Output the [x, y] coordinate of the center of the cell containing the given text.  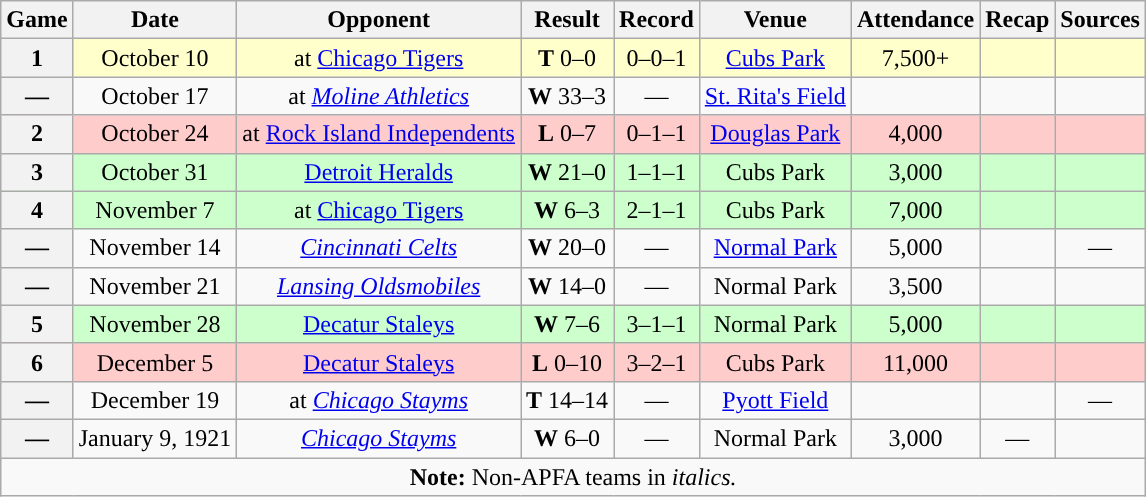
October 17 [155, 96]
November 7 [155, 210]
2 [37, 134]
Opponent [379, 20]
5 [37, 324]
3–1–1 [657, 324]
L 0–10 [566, 362]
W 6–3 [566, 210]
W 20–0 [566, 248]
Attendance [915, 20]
Venue [775, 20]
November 28 [155, 324]
at Chicago Stayms [379, 400]
W 33–3 [566, 96]
4 [37, 210]
St. Rita's Field [775, 96]
Cincinnati Celts [379, 248]
3,500 [915, 286]
1 [37, 58]
4,000 [915, 134]
Recap [1018, 20]
3 [37, 172]
11,000 [915, 362]
Note: Non-APFA teams in italics. [574, 477]
2–1–1 [657, 210]
0–1–1 [657, 134]
at Moline Athletics [379, 96]
January 9, 1921 [155, 438]
T 0–0 [566, 58]
Result [566, 20]
L 0–7 [566, 134]
Lansing Oldsmobiles [379, 286]
Douglas Park [775, 134]
W 7–6 [566, 324]
3–2–1 [657, 362]
December 19 [155, 400]
7,500+ [915, 58]
Game [37, 20]
Chicago Stayms [379, 438]
W 6–0 [566, 438]
December 5 [155, 362]
Pyott Field [775, 400]
T 14–14 [566, 400]
November 14 [155, 248]
Detroit Heralds [379, 172]
7,000 [915, 210]
6 [37, 362]
0–0–1 [657, 58]
Sources [1100, 20]
W 21–0 [566, 172]
October 10 [155, 58]
Date [155, 20]
October 31 [155, 172]
at Rock Island Independents [379, 134]
October 24 [155, 134]
November 21 [155, 286]
W 14–0 [566, 286]
Record [657, 20]
1–1–1 [657, 172]
